Extract the (X, Y) coordinate from the center of the cell holding the provided text.  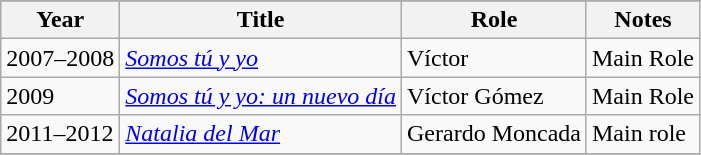
2007–2008 (60, 58)
2011–2012 (60, 134)
Gerardo Moncada (494, 134)
Natalia del Mar (261, 134)
2009 (60, 96)
Somos tú y yo: un nuevo día (261, 96)
Somos tú y yo (261, 58)
Title (261, 20)
Víctor (494, 58)
Main role (642, 134)
Víctor Gómez (494, 96)
Notes (642, 20)
Year (60, 20)
Role (494, 20)
